For the text-containing cell, return its midpoint in (X, Y) coordinate format. 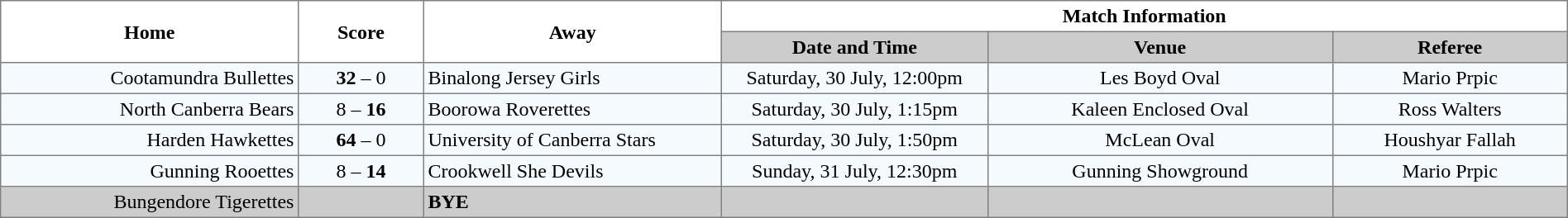
University of Canberra Stars (572, 140)
32 – 0 (361, 78)
Les Boyd Oval (1159, 78)
Venue (1159, 47)
Houshyar Fallah (1450, 140)
McLean Oval (1159, 140)
Kaleen Enclosed Oval (1159, 109)
Referee (1450, 47)
Cootamundra Bullettes (150, 78)
Gunning Showground (1159, 171)
Saturday, 30 July, 12:00pm (854, 78)
8 – 16 (361, 109)
Bungendore Tigerettes (150, 202)
Score (361, 31)
Saturday, 30 July, 1:50pm (854, 140)
Harden Hawkettes (150, 140)
Boorowa Roverettes (572, 109)
Match Information (1145, 17)
Gunning Rooettes (150, 171)
64 – 0 (361, 140)
Crookwell She Devils (572, 171)
North Canberra Bears (150, 109)
Home (150, 31)
Date and Time (854, 47)
Ross Walters (1450, 109)
Binalong Jersey Girls (572, 78)
Away (572, 31)
Sunday, 31 July, 12:30pm (854, 171)
Saturday, 30 July, 1:15pm (854, 109)
8 – 14 (361, 171)
BYE (572, 202)
